From the cell containing the given text, extract its center point as (X, Y) coordinate. 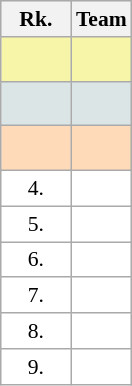
4. (36, 189)
9. (36, 367)
8. (36, 331)
7. (36, 296)
Team (102, 19)
Rk. (36, 19)
6. (36, 260)
5. (36, 224)
